Output the (x, y) coordinate of the center of the cell containing the given text.  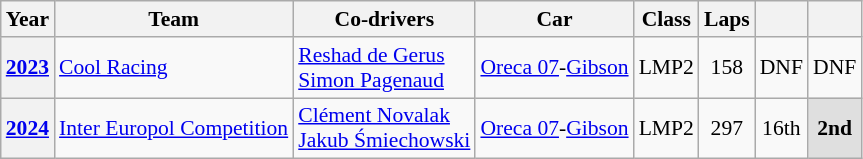
2024 (28, 128)
2023 (28, 68)
Reshad de Gerus Simon Pagenaud (384, 68)
16th (782, 128)
297 (727, 128)
Cool Racing (174, 68)
2nd (834, 128)
Laps (727, 19)
Clément Novalak Jakub Śmiechowski (384, 128)
Team (174, 19)
Inter Europol Competition (174, 128)
Year (28, 19)
158 (727, 68)
Class (666, 19)
Co-drivers (384, 19)
Car (554, 19)
